Detect which cell encompasses the target text, then output its (x, y) center coordinate. 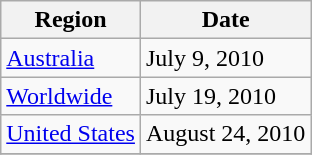
Australia (71, 58)
July 19, 2010 (225, 96)
Region (71, 20)
United States (71, 134)
July 9, 2010 (225, 58)
Date (225, 20)
Worldwide (71, 96)
August 24, 2010 (225, 134)
